Provide the [X, Y] coordinate of the cell's center where the given text is located.  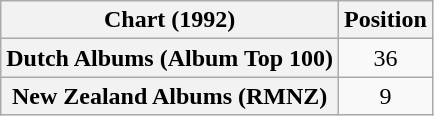
New Zealand Albums (RMNZ) [170, 96]
Dutch Albums (Album Top 100) [170, 58]
36 [386, 58]
Position [386, 20]
Chart (1992) [170, 20]
9 [386, 96]
